For the text-containing cell, return its midpoint in [X, Y] coordinate format. 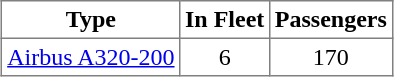
170 [331, 57]
Airbus A320-200 [91, 57]
6 [225, 57]
Type [91, 20]
In Fleet [225, 20]
Passengers [331, 20]
